Pinpoint the cell where the given text exists, returning its (x, y) midpoint coordinate. 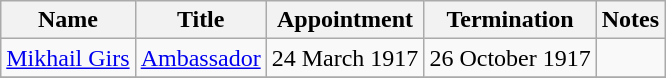
Mikhail Girs (68, 58)
Title (200, 20)
24 March 1917 (345, 58)
Termination (510, 20)
Notes (630, 20)
Name (68, 20)
Appointment (345, 20)
26 October 1917 (510, 58)
Ambassador (200, 58)
